Locate the cell with the specified text and output its [X, Y] center coordinate. 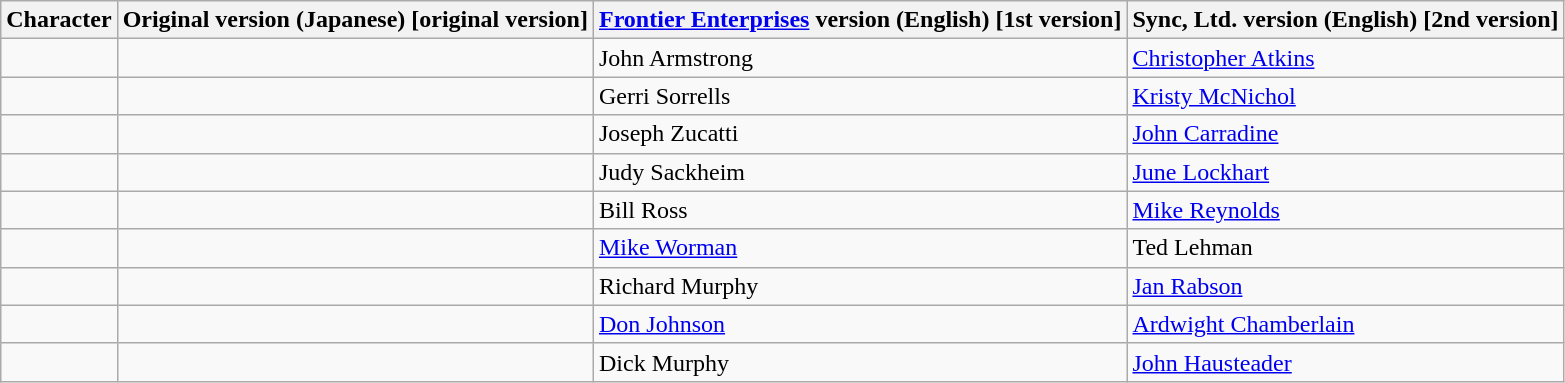
John Armstrong [860, 58]
June Lockhart [1346, 172]
Gerri Sorrells [860, 96]
Frontier Enterprises version (English) [1st version] [860, 20]
Christopher Atkins [1346, 58]
Mike Reynolds [1346, 210]
Joseph Zucatti [860, 134]
Character [59, 20]
Bill Ross [860, 210]
Don Johnson [860, 324]
Dick Murphy [860, 362]
Original version (Japanese) [original version] [355, 20]
Jan Rabson [1346, 286]
Richard Murphy [860, 286]
Ardwight Chamberlain [1346, 324]
John Hausteader [1346, 362]
John Carradine [1346, 134]
Judy Sackheim [860, 172]
Mike Worman [860, 248]
Kristy McNichol [1346, 96]
Sync, Ltd. version (English) [2nd version] [1346, 20]
Ted Lehman [1346, 248]
